Return [x, y] of the center of cell containing provided text 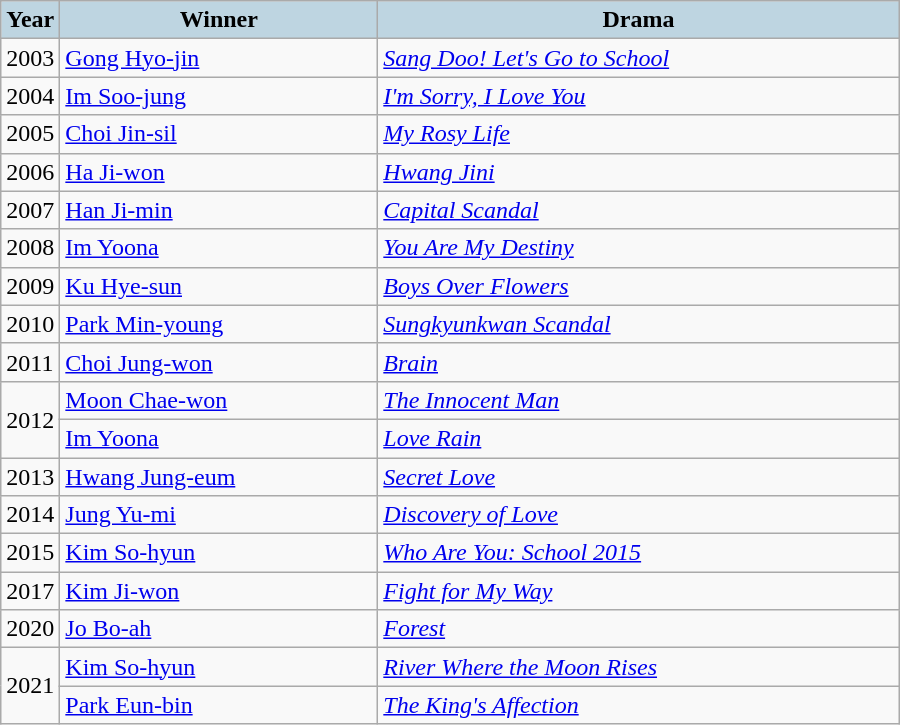
2021 [30, 686]
I'm Sorry, I Love You [638, 96]
The Innocent Man [638, 400]
Hwang Jung-eum [219, 477]
Boys Over Flowers [638, 286]
Choi Jin-sil [219, 134]
Winner [219, 20]
Park Min-young [219, 324]
Ha Ji-won [219, 172]
2020 [30, 629]
Forest [638, 629]
Ku Hye-sun [219, 286]
Fight for My Way [638, 591]
2011 [30, 362]
Han Ji-min [219, 210]
2015 [30, 553]
Sang Doo! Let's Go to School [638, 58]
2008 [30, 248]
2005 [30, 134]
Hwang Jini [638, 172]
2013 [30, 477]
2003 [30, 58]
2010 [30, 324]
Brain [638, 362]
Discovery of Love [638, 515]
Year [30, 20]
Who Are You: School 2015 [638, 553]
Jung Yu-mi [219, 515]
The King's Affection [638, 705]
Capital Scandal [638, 210]
River Where the Moon Rises [638, 667]
2004 [30, 96]
Choi Jung-won [219, 362]
2009 [30, 286]
Kim Ji-won [219, 591]
Moon Chae-won [219, 400]
My Rosy Life [638, 134]
2006 [30, 172]
Park Eun-bin [219, 705]
2017 [30, 591]
Jo Bo-ah [219, 629]
Gong Hyo-jin [219, 58]
2012 [30, 419]
Love Rain [638, 438]
Im Soo-jung [219, 96]
2014 [30, 515]
Secret Love [638, 477]
Sungkyunkwan Scandal [638, 324]
You Are My Destiny [638, 248]
2007 [30, 210]
Drama [638, 20]
